Return (x, y) of the center of cell containing provided text 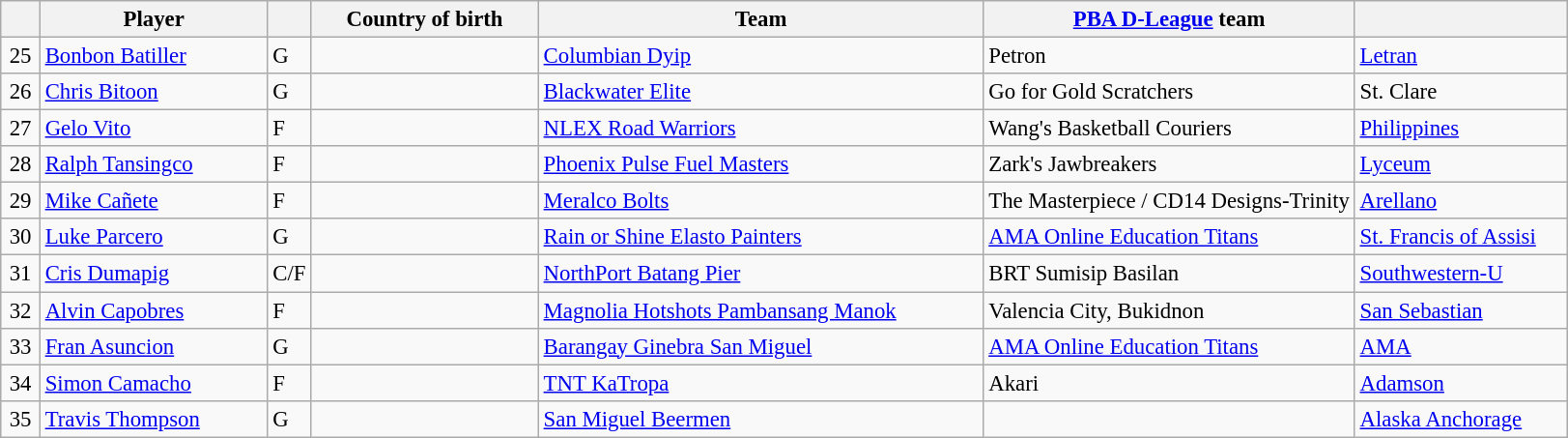
C/F (290, 274)
Luke Parcero (154, 237)
Zark's Jawbreakers (1169, 164)
BRT Sumisip Basilan (1169, 274)
32 (21, 310)
33 (21, 346)
Mike Cañete (154, 201)
San Miguel Beermen (761, 419)
Magnolia Hotshots Pambansang Manok (761, 310)
Columbian Dyip (761, 56)
28 (21, 164)
Lyceum (1461, 164)
Philippines (1461, 129)
Phoenix Pulse Fuel Masters (761, 164)
Adamson (1461, 383)
AMA (1461, 346)
Ralph Tansingco (154, 164)
Simon Camacho (154, 383)
Blackwater Elite (761, 92)
25 (21, 56)
The Masterpiece / CD14 Designs-Trinity (1169, 201)
Go for Gold Scratchers (1169, 92)
NLEX Road Warriors (761, 129)
29 (21, 201)
Letran (1461, 56)
TNT KaTropa (761, 383)
Bonbon Batiller (154, 56)
27 (21, 129)
Gelo Vito (154, 129)
Meralco Bolts (761, 201)
Alvin Capobres (154, 310)
Chris Bitoon (154, 92)
Barangay Ginebra San Miguel (761, 346)
Rain or Shine Elasto Painters (761, 237)
St. Francis of Assisi (1461, 237)
35 (21, 419)
30 (21, 237)
34 (21, 383)
PBA D-League team (1169, 19)
Valencia City, Bukidnon (1169, 310)
26 (21, 92)
Cris Dumapig (154, 274)
Wang's Basketball Couriers (1169, 129)
Akari (1169, 383)
St. Clare (1461, 92)
Petron (1169, 56)
Fran Asuncion (154, 346)
NorthPort Batang Pier (761, 274)
Country of birth (425, 19)
31 (21, 274)
San Sebastian (1461, 310)
Arellano (1461, 201)
Southwestern-U (1461, 274)
Travis Thompson (154, 419)
Alaska Anchorage (1461, 419)
Player (154, 19)
Team (761, 19)
